Return the (x, y) coordinate for the center point of the cell that contains the specified text.  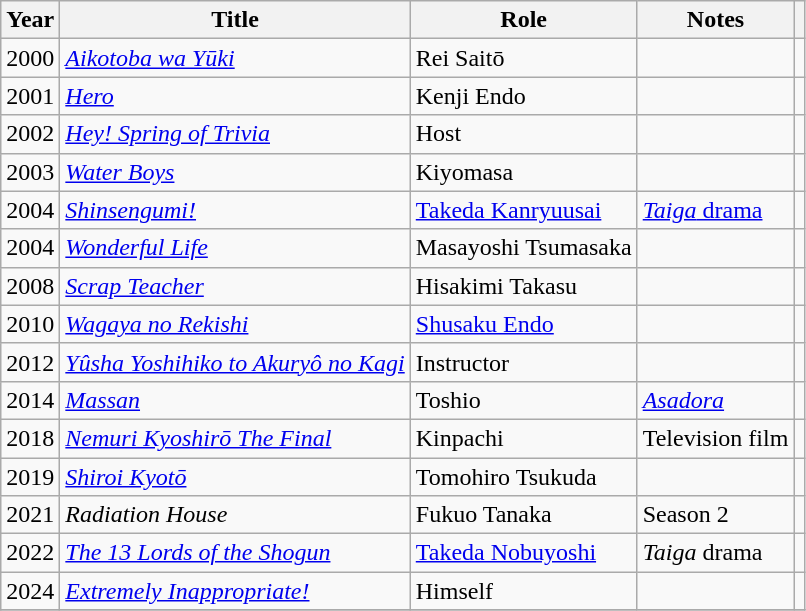
Radiation House (235, 515)
Host (524, 134)
The 13 Lords of the Shogun (235, 553)
2022 (30, 553)
2018 (30, 438)
2019 (30, 477)
Title (235, 20)
Kiyomasa (524, 172)
Hey! Spring of Trivia (235, 134)
Season 2 (716, 515)
2002 (30, 134)
Wonderful Life (235, 248)
Massan (235, 400)
Rei Saitō (524, 58)
Extremely Inappropriate! (235, 591)
2024 (30, 591)
Toshio (524, 400)
Yûsha Yoshihiko to Akuryô no Kagi (235, 362)
Kenji Endo (524, 96)
2008 (30, 286)
Kinpachi (524, 438)
2010 (30, 324)
Shusaku Endo (524, 324)
Nemuri Kyoshirō The Final (235, 438)
Shinsengumi! (235, 210)
2021 (30, 515)
Instructor (524, 362)
Himself (524, 591)
Masayoshi Tsumasaka (524, 248)
Takeda Kanryuusai (524, 210)
Aikotoba wa Yūki (235, 58)
2001 (30, 96)
Asadora (716, 400)
Role (524, 20)
Hisakimi Takasu (524, 286)
Takeda Nobuyoshi (524, 553)
Notes (716, 20)
Water Boys (235, 172)
Shiroi Kyotō (235, 477)
Hero (235, 96)
Year (30, 20)
Scrap Teacher (235, 286)
2003 (30, 172)
2014 (30, 400)
2012 (30, 362)
Wagaya no Rekishi (235, 324)
2000 (30, 58)
Fukuo Tanaka (524, 515)
Tomohiro Tsukuda (524, 477)
Television film (716, 438)
